Return the [x, y] coordinate for the center point of the cell that contains the specified text.  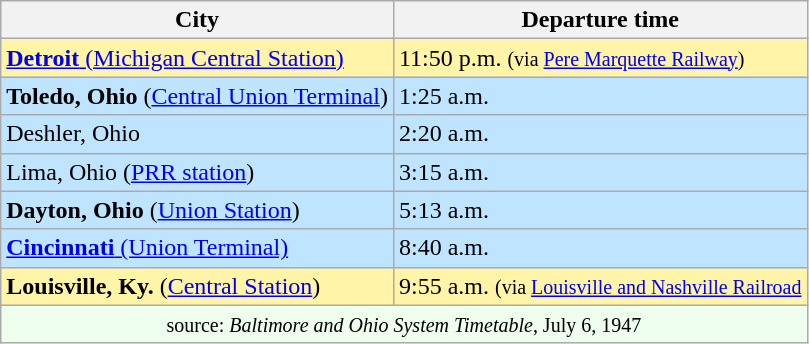
Detroit (Michigan Central Station) [198, 58]
8:40 a.m. [600, 248]
3:15 a.m. [600, 172]
source: Baltimore and Ohio System Timetable, July 6, 1947 [404, 324]
Dayton, Ohio (Union Station) [198, 210]
Lima, Ohio (PRR station) [198, 172]
Deshler, Ohio [198, 134]
2:20 a.m. [600, 134]
Toledo, Ohio (Central Union Terminal) [198, 96]
Louisville, Ky. (Central Station) [198, 286]
1:25 a.m. [600, 96]
11:50 p.m. (via Pere Marquette Railway) [600, 58]
5:13 a.m. [600, 210]
9:55 a.m. (via Louisville and Nashville Railroad [600, 286]
Cincinnati (Union Terminal) [198, 248]
City [198, 20]
Departure time [600, 20]
